Output the (x, y) coordinate of the center of the cell containing the given text.  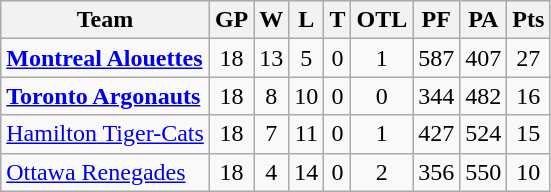
T (338, 20)
344 (436, 96)
524 (484, 134)
16 (528, 96)
14 (306, 172)
13 (272, 58)
482 (484, 96)
L (306, 20)
PF (436, 20)
Pts (528, 20)
Toronto Argonauts (106, 96)
407 (484, 58)
356 (436, 172)
2 (382, 172)
Montreal Alouettes (106, 58)
27 (528, 58)
11 (306, 134)
W (272, 20)
Ottawa Renegades (106, 172)
Hamilton Tiger-Cats (106, 134)
15 (528, 134)
GP (231, 20)
Team (106, 20)
PA (484, 20)
5 (306, 58)
7 (272, 134)
550 (484, 172)
OTL (382, 20)
427 (436, 134)
587 (436, 58)
8 (272, 96)
4 (272, 172)
